Return the [x, y] coordinate for the center point of the cell that contains the specified text.  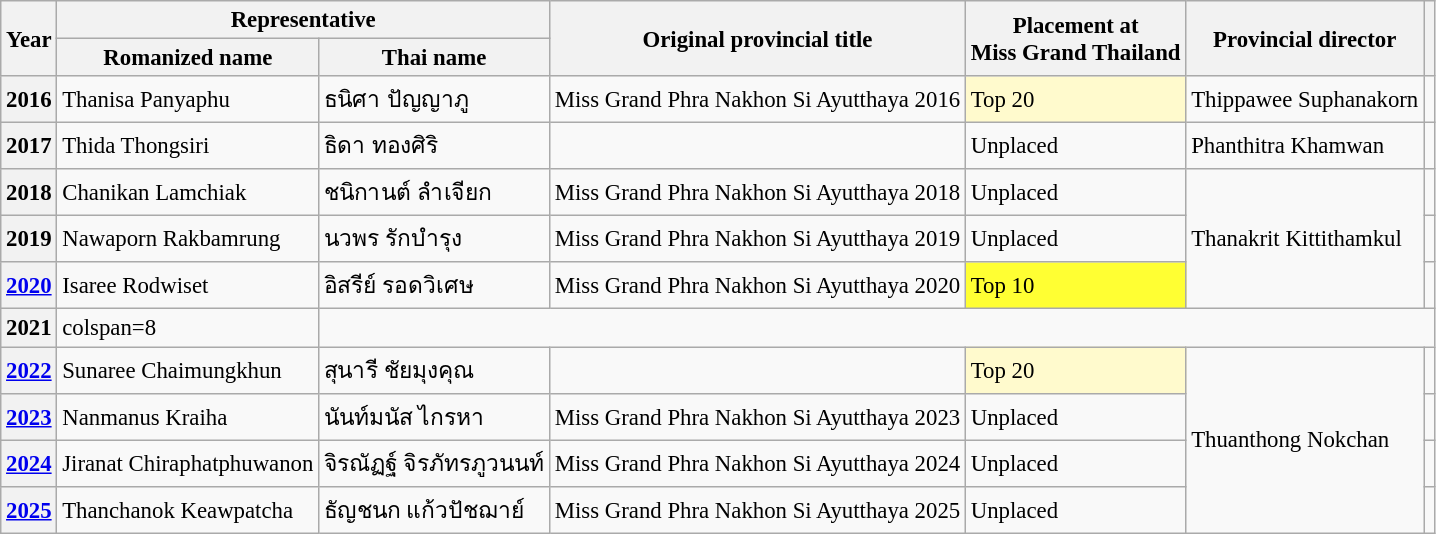
Phanthitra Khamwan [1305, 146]
Thida Thongsiri [188, 146]
Isaree Rodwiset [188, 286]
จิรณัฏฐ์ จิรภัทรภูวนนท์ [434, 464]
Miss Grand Phra Nakhon Si Ayutthaya 2025 [757, 510]
2021 [29, 328]
2024 [29, 464]
ธนิศา ปัญญาภู [434, 100]
ธิดา ทองศิริ [434, 146]
2025 [29, 510]
Thanisa Panyaphu [188, 100]
Thanchanok Keawpatcha [188, 510]
ธัญชนก แก้วปัชฌาย์ [434, 510]
นวพร รักบำรุง [434, 240]
Jiranat Chiraphatphuwanon [188, 464]
Placement atMiss Grand Thailand [1075, 38]
Sunaree Chaimungkhun [188, 370]
Miss Grand Phra Nakhon Si Ayutthaya 2023 [757, 416]
colspan=8 [188, 328]
Thippawee Suphanakorn [1305, 100]
Miss Grand Phra Nakhon Si Ayutthaya 2024 [757, 464]
Nawaporn Rakbamrung [188, 240]
2016 [29, 100]
Chanikan Lamchiak [188, 192]
Thanakrit Kittithamkul [1305, 239]
Miss Grand Phra Nakhon Si Ayutthaya 2020 [757, 286]
2017 [29, 146]
ชนิกานต์ ลำเจียก [434, 192]
Representative [304, 20]
Miss Grand Phra Nakhon Si Ayutthaya 2019 [757, 240]
Original provincial title [757, 38]
2022 [29, 370]
Year [29, 38]
2020 [29, 286]
Miss Grand Phra Nakhon Si Ayutthaya 2016 [757, 100]
นันท์มนัส ไกรหา [434, 416]
Romanized name [188, 58]
อิสรีย์ รอดวิเศษ [434, 286]
2023 [29, 416]
Top 10 [1075, 286]
2018 [29, 192]
Provincial director [1305, 38]
Thai name [434, 58]
Nanmanus Kraiha [188, 416]
Thuanthong Nokchan [1305, 440]
Miss Grand Phra Nakhon Si Ayutthaya 2018 [757, 192]
สุนารี ชัยมุงคุณ [434, 370]
2019 [29, 240]
